Extract the [x, y] coordinate from the center of the cell holding the provided text.  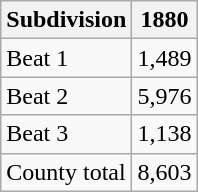
1,138 [164, 134]
8,603 [164, 172]
County total [66, 172]
5,976 [164, 96]
Beat 1 [66, 58]
Beat 3 [66, 134]
Beat 2 [66, 96]
1880 [164, 20]
1,489 [164, 58]
Subdivision [66, 20]
